For the text-containing cell, return its midpoint in (x, y) coordinate format. 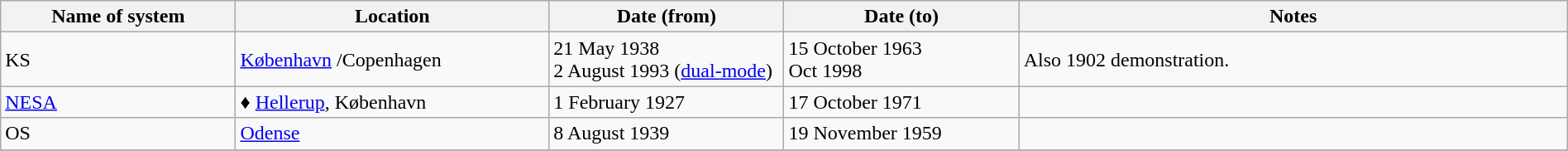
Date (to) (901, 17)
1 February 1927 (667, 102)
Name of system (118, 17)
NESA (118, 102)
♦ Hellerup, København (392, 102)
København /Copenhagen (392, 60)
Location (392, 17)
17 October 1971 (901, 102)
15 October 1963Oct 1998 (901, 60)
8 August 1939 (667, 134)
Notes (1293, 17)
Odense (392, 134)
KS (118, 60)
19 November 1959 (901, 134)
Date (from) (667, 17)
Also 1902 demonstration. (1293, 60)
21 May 19382 August 1993 (dual-mode) (667, 60)
OS (118, 134)
